Provide the (x, y) coordinate of the cell's center where the given text is located.  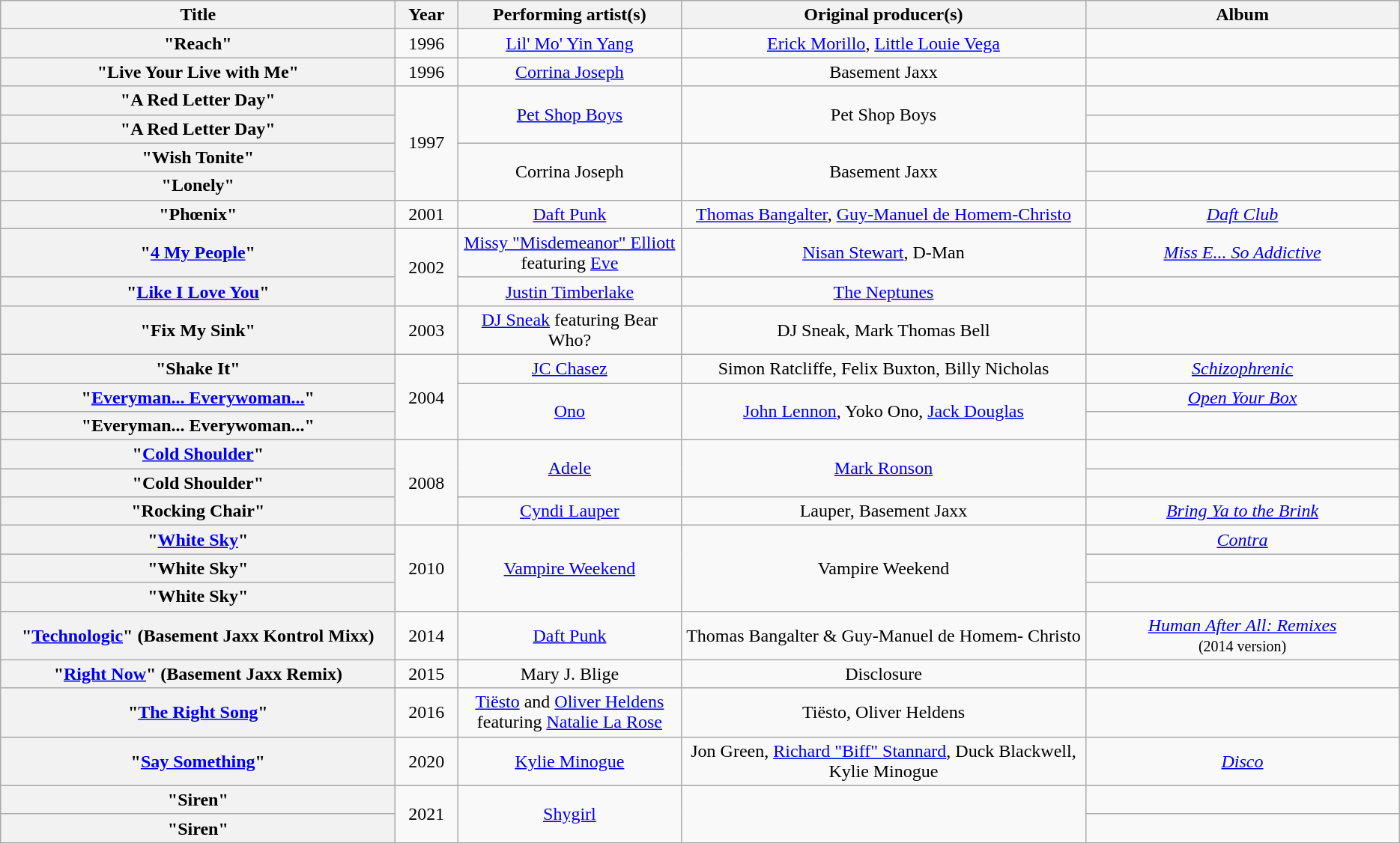
2002 (427, 267)
"Lonely" (198, 186)
Performing artist(s) (569, 15)
John Lennon, Yoko Ono, Jack Douglas (884, 412)
"Phœnix" (198, 214)
Tiësto and Oliver Heldens featuring Natalie La Rose (569, 713)
Lil' Mo' Yin Yang (569, 43)
1997 (427, 143)
The Neptunes (884, 291)
2021 (427, 814)
"Like I Love You" (198, 291)
Year (427, 15)
2010 (427, 568)
Schizophrenic (1242, 368)
2001 (427, 214)
Disco (1242, 761)
Contra (1242, 540)
Original producer(s) (884, 15)
2004 (427, 397)
Erick Morillo, Little Louie Vega (884, 43)
DJ Sneak featuring Bear Who? (569, 329)
"Say Something" (198, 761)
2020 (427, 761)
Cyndi Lauper (569, 511)
"Live Your Live with Me" (198, 72)
2016 (427, 713)
Justin Timberlake (569, 291)
"Shake It" (198, 368)
Thomas Bangalter & Guy-Manuel de Homem- Christo (884, 635)
Human After All: Remixes(2014 version) (1242, 635)
2015 (427, 674)
Ono (569, 412)
Lauper, Basement Jaxx (884, 511)
Miss E... So Addictive (1242, 253)
"Right Now" (Basement Jaxx Remix) (198, 674)
Missy "Misdemeanor" Elliott featuring Eve (569, 253)
DJ Sneak, Mark Thomas Bell (884, 329)
"Technologic" (Basement Jaxx Kontrol Mixx) (198, 635)
Tiësto, Oliver Heldens (884, 713)
"Rocking Chair" (198, 511)
Open Your Box (1242, 398)
Disclosure (884, 674)
Bring Ya to the Brink (1242, 511)
Thomas Bangalter, Guy-Manuel de Homem-Christo (884, 214)
JC Chasez (569, 368)
Mark Ronson (884, 469)
"4 My People" (198, 253)
Adele (569, 469)
2003 (427, 329)
Simon Ratcliffe, Felix Buxton, Billy Nicholas (884, 368)
Mary J. Blige (569, 674)
2008 (427, 483)
"The Right Song" (198, 713)
"Fix My Sink" (198, 329)
"Wish Tonite" (198, 157)
Title (198, 15)
Shygirl (569, 814)
Kylie Minogue (569, 761)
Album (1242, 15)
Jon Green, Richard "Biff" Stannard, Duck Blackwell, Kylie Minogue (884, 761)
"Reach" (198, 43)
Daft Club (1242, 214)
Nisan Stewart, D-Man (884, 253)
2014 (427, 635)
